Capture the cell that displays the provided text and extract its (x, y) central coordinate. 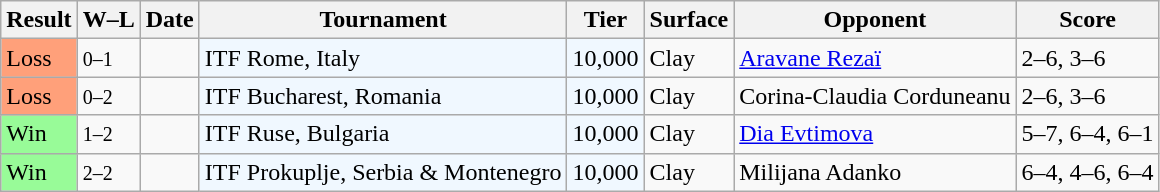
1–2 (108, 134)
Score (1088, 20)
Dia Evtimova (875, 134)
Aravane Rezaï (875, 58)
ITF Ruse, Bulgaria (383, 134)
Corina-Claudia Corduneanu (875, 96)
0–2 (108, 96)
6–4, 4–6, 6–4 (1088, 172)
ITF Rome, Italy (383, 58)
ITF Prokuplje, Serbia & Montenegro (383, 172)
Opponent (875, 20)
Tier (606, 20)
2–2 (108, 172)
Tournament (383, 20)
Surface (689, 20)
Milijana Adanko (875, 172)
W–L (108, 20)
Result (39, 20)
0–1 (108, 58)
Date (170, 20)
ITF Bucharest, Romania (383, 96)
5–7, 6–4, 6–1 (1088, 134)
